Search for the cell housing the specified text and yield its [x, y] center coordinate. 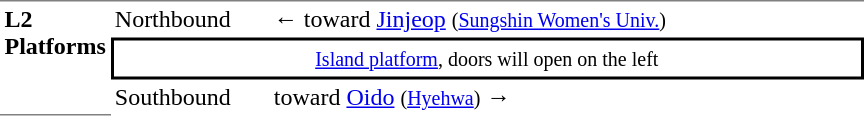
L2Platforms [55, 58]
Island platform, doors will open on the left [486, 59]
← toward Jinjeop (Sungshin Women's Univ.) [566, 19]
toward Oido (Hyehwa) → [566, 98]
Northbound [190, 19]
Southbound [190, 98]
